Return [X, Y] of the center of cell containing provided text 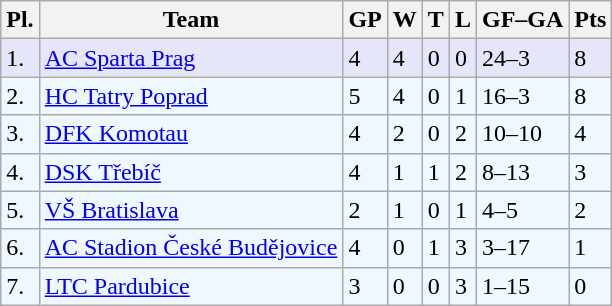
16–3 [522, 96]
10–10 [522, 134]
3–17 [522, 248]
Pts [590, 20]
1–15 [522, 286]
2. [20, 96]
DFK Komotau [191, 134]
GP [365, 20]
3. [20, 134]
HC Tatry Poprad [191, 96]
LTC Pardubice [191, 286]
4–5 [522, 210]
6. [20, 248]
AC Stadion České Budějovice [191, 248]
Team [191, 20]
GF–GA [522, 20]
AC Sparta Prag [191, 58]
Pl. [20, 20]
5. [20, 210]
24–3 [522, 58]
DSK Třebíč [191, 172]
7. [20, 286]
T [436, 20]
8–13 [522, 172]
VŠ Bratislava [191, 210]
5 [365, 96]
W [404, 20]
1. [20, 58]
L [462, 20]
4. [20, 172]
